Locate the cell with the specified text and output its [x, y] center coordinate. 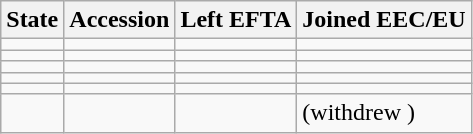
(withdrew ) [384, 113]
Accession [120, 20]
Joined EEC/EU [384, 20]
Left EFTA [236, 20]
State [32, 20]
